From the cell containing the given text, extract its center point as (x, y) coordinate. 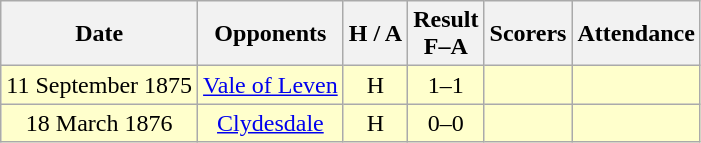
Date (100, 34)
1–1 (446, 85)
11 September 1875 (100, 85)
Vale of Leven (271, 85)
Scorers (528, 34)
Opponents (271, 34)
ResultF–A (446, 34)
0–0 (446, 123)
Attendance (636, 34)
H / A (375, 34)
Clydesdale (271, 123)
18 March 1876 (100, 123)
